Search for the cell housing the specified text and yield its (x, y) center coordinate. 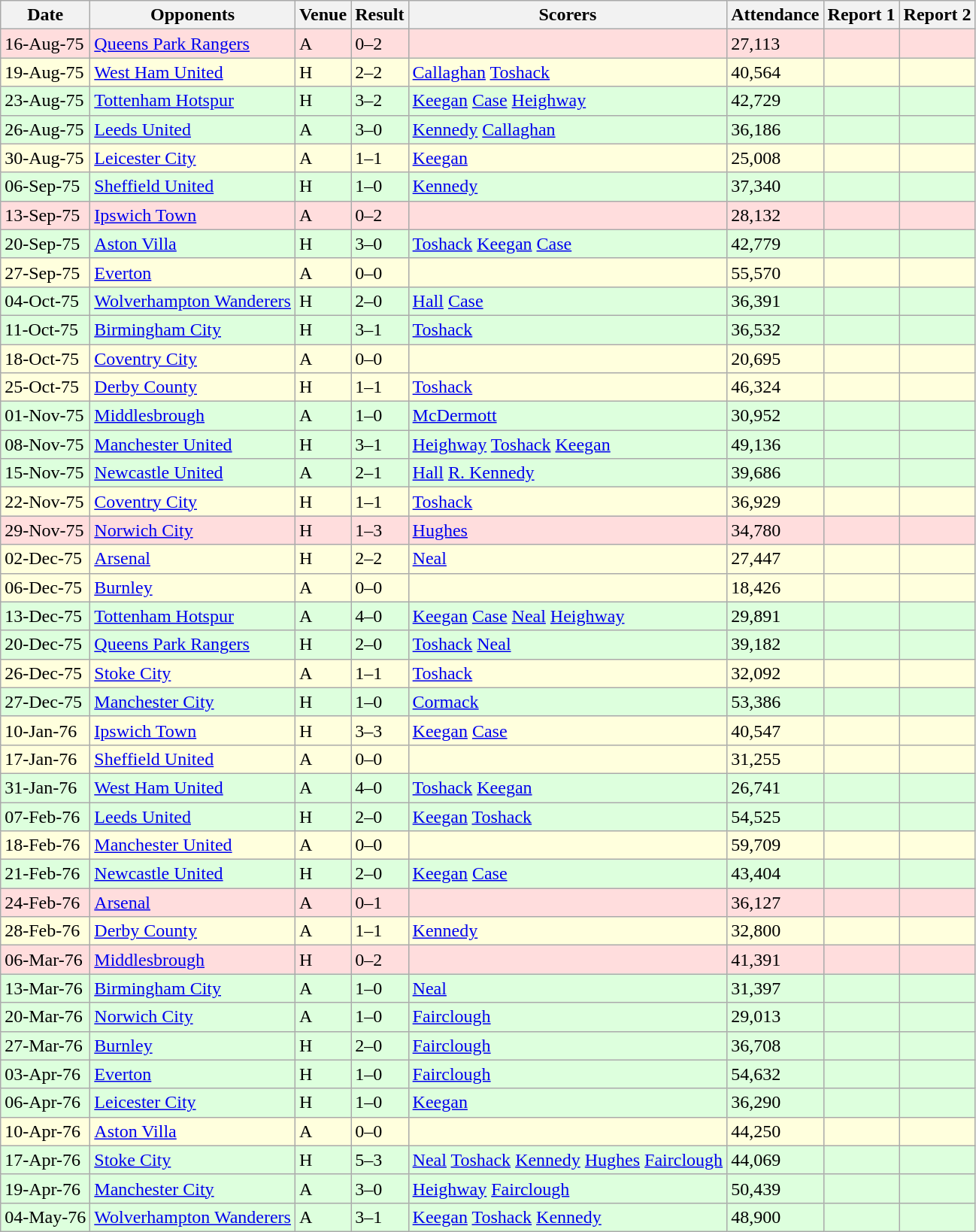
26-Dec-75 (45, 673)
54,632 (775, 1074)
55,570 (775, 272)
25-Oct-75 (45, 387)
Keegan Toshack Kennedy (568, 1217)
Result (380, 15)
13-Sep-75 (45, 215)
07-Feb-76 (45, 816)
2–1 (380, 473)
39,686 (775, 473)
37,340 (775, 187)
49,136 (775, 445)
30,952 (775, 416)
50,439 (775, 1188)
Toshack Keegan (568, 787)
Kennedy Callaghan (568, 129)
27-Mar-76 (45, 1045)
44,250 (775, 1131)
40,547 (775, 730)
06-Sep-75 (45, 187)
34,780 (775, 530)
31,255 (775, 759)
Scorers (568, 15)
20-Sep-75 (45, 244)
32,092 (775, 673)
31,397 (775, 988)
06-Mar-76 (45, 960)
27-Sep-75 (45, 272)
Hall Case (568, 301)
26-Aug-75 (45, 129)
Hughes (568, 530)
0–1 (380, 903)
10-Apr-76 (45, 1131)
20-Mar-76 (45, 1017)
48,900 (775, 1217)
36,708 (775, 1045)
16-Aug-75 (45, 44)
Date (45, 15)
17-Jan-76 (45, 759)
42,779 (775, 244)
11-Oct-75 (45, 329)
06-Apr-76 (45, 1103)
18-Feb-76 (45, 845)
Neal Toshack Kennedy Hughes Fairclough (568, 1160)
31-Jan-76 (45, 787)
36,186 (775, 129)
41,391 (775, 960)
3–2 (380, 101)
19-Aug-75 (45, 72)
1–3 (380, 530)
22-Nov-75 (45, 502)
24-Feb-76 (45, 903)
36,290 (775, 1103)
26,741 (775, 787)
59,709 (775, 845)
01-Nov-75 (45, 416)
28,132 (775, 215)
29,891 (775, 616)
Keegan Toshack (568, 816)
27-Dec-75 (45, 702)
54,525 (775, 816)
32,800 (775, 931)
Report 1 (862, 15)
Cormack (568, 702)
McDermott (568, 416)
40,564 (775, 72)
Heighway Toshack Keegan (568, 445)
13-Dec-75 (45, 616)
19-Apr-76 (45, 1188)
Attendance (775, 15)
13-Mar-76 (45, 988)
Toshack Keegan Case (568, 244)
Keegan Case Neal Heighway (568, 616)
42,729 (775, 101)
15-Nov-75 (45, 473)
29-Nov-75 (45, 530)
04-May-76 (45, 1217)
10-Jan-76 (45, 730)
28-Feb-76 (45, 931)
36,391 (775, 301)
27,113 (775, 44)
30-Aug-75 (45, 158)
04-Oct-75 (45, 301)
36,929 (775, 502)
Keegan Case Heighway (568, 101)
43,404 (775, 874)
Toshack Neal (568, 645)
39,182 (775, 645)
03-Apr-76 (45, 1074)
27,447 (775, 559)
46,324 (775, 387)
Heighway Fairclough (568, 1188)
20,695 (775, 359)
18,426 (775, 587)
21-Feb-76 (45, 874)
06-Dec-75 (45, 587)
02-Dec-75 (45, 559)
5–3 (380, 1160)
36,127 (775, 903)
44,069 (775, 1160)
Report 2 (937, 15)
53,386 (775, 702)
25,008 (775, 158)
20-Dec-75 (45, 645)
Callaghan Toshack (568, 72)
36,532 (775, 329)
Hall R. Kennedy (568, 473)
08-Nov-75 (45, 445)
23-Aug-75 (45, 101)
29,013 (775, 1017)
Opponents (192, 15)
Venue (323, 15)
17-Apr-76 (45, 1160)
18-Oct-75 (45, 359)
3–3 (380, 730)
